Scan for the cell matching the given text and deliver its (X, Y) coordinate at center. 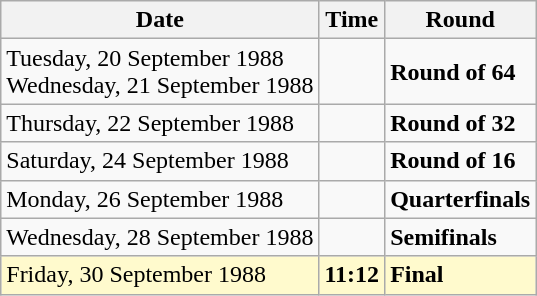
Round (460, 20)
Round of 16 (460, 161)
Date (160, 20)
Thursday, 22 September 1988 (160, 123)
Tuesday, 20 September 1988Wednesday, 21 September 1988 (160, 72)
Semifinals (460, 237)
Monday, 26 September 1988 (160, 199)
Round of 64 (460, 72)
11:12 (352, 275)
Round of 32 (460, 123)
Final (460, 275)
Wednesday, 28 September 1988 (160, 237)
Saturday, 24 September 1988 (160, 161)
Time (352, 20)
Friday, 30 September 1988 (160, 275)
Quarterfinals (460, 199)
